Search for the cell housing the specified text and yield its [x, y] center coordinate. 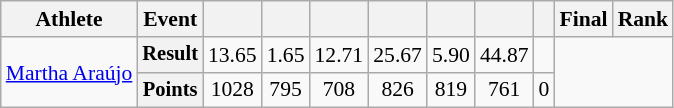
25.67 [398, 55]
Rank [644, 19]
Result [170, 55]
Athlete [70, 19]
708 [340, 90]
Martha Araújo [70, 72]
795 [286, 90]
Event [170, 19]
13.65 [232, 55]
Final [583, 19]
44.87 [504, 55]
819 [451, 90]
Points [170, 90]
761 [504, 90]
12.71 [340, 55]
1.65 [286, 55]
0 [544, 90]
826 [398, 90]
1028 [232, 90]
5.90 [451, 55]
